Return (X, Y) of the center of cell containing provided text 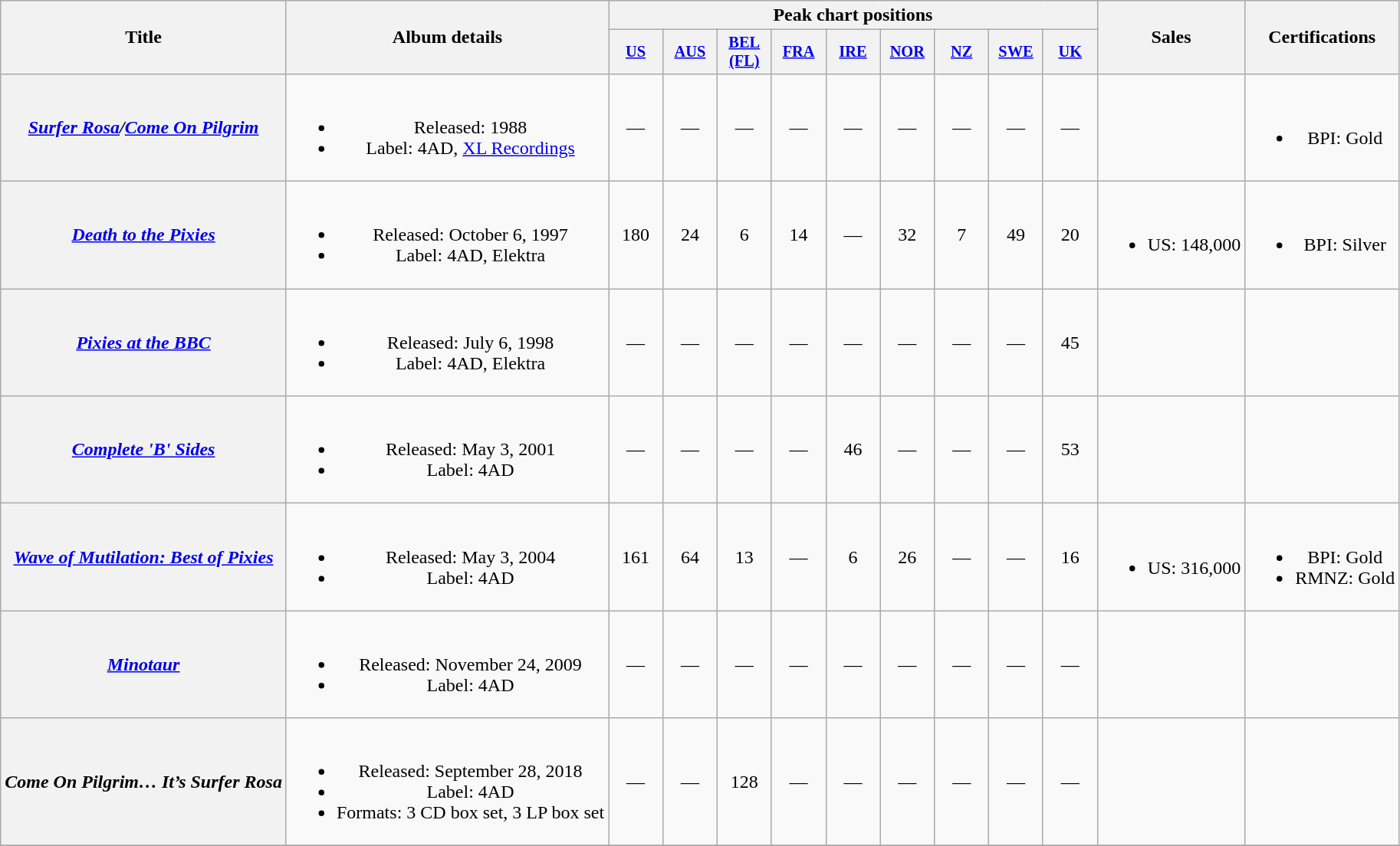
24 (690, 235)
Released: October 6, 1997Label: 4AD, Elektra (447, 235)
Peak chart positions (853, 15)
53 (1070, 450)
161 (636, 557)
46 (853, 450)
AUS (690, 52)
NOR (908, 52)
FRA (799, 52)
7 (961, 235)
13 (744, 557)
IRE (853, 52)
Minotaur (144, 664)
Released: September 28, 2018Label: 4ADFormats: 3 CD box set, 3 LP box set (447, 782)
Released: May 3, 2001Label: 4AD (447, 450)
Pixies at the BBC (144, 343)
Released: July 6, 1998Label: 4AD, Elektra (447, 343)
NZ (961, 52)
Sales (1171, 38)
Complete 'B' Sides (144, 450)
180 (636, 235)
Title (144, 38)
Surfer Rosa/Come On Pilgrim (144, 127)
BEL(FL) (744, 52)
Come On Pilgrim… It’s Surfer Rosa (144, 782)
Certifications (1322, 38)
US: 148,000 (1171, 235)
Album details (447, 38)
US: 316,000 (1171, 557)
UK (1070, 52)
SWE (1017, 52)
BPI: GoldRMNZ: Gold (1322, 557)
Released: May 3, 2004Label: 4AD (447, 557)
26 (908, 557)
US (636, 52)
Released: November 24, 2009Label: 4AD (447, 664)
128 (744, 782)
BPI: Silver (1322, 235)
16 (1070, 557)
Wave of Mutilation: Best of Pixies (144, 557)
64 (690, 557)
20 (1070, 235)
14 (799, 235)
Death to the Pixies (144, 235)
32 (908, 235)
Released: 1988 Label: 4AD, XL Recordings (447, 127)
BPI: Gold (1322, 127)
49 (1017, 235)
45 (1070, 343)
